Locate the cell with the specified text and output its [x, y] center coordinate. 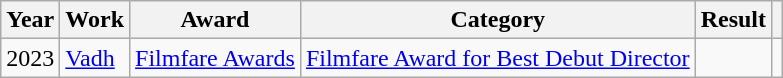
2023 [30, 58]
Vadh [95, 58]
Result [733, 20]
Filmfare Awards [216, 58]
Year [30, 20]
Work [95, 20]
Award [216, 20]
Filmfare Award for Best Debut Director [498, 58]
Category [498, 20]
